Detect which cell encompasses the target text, then output its [X, Y] center coordinate. 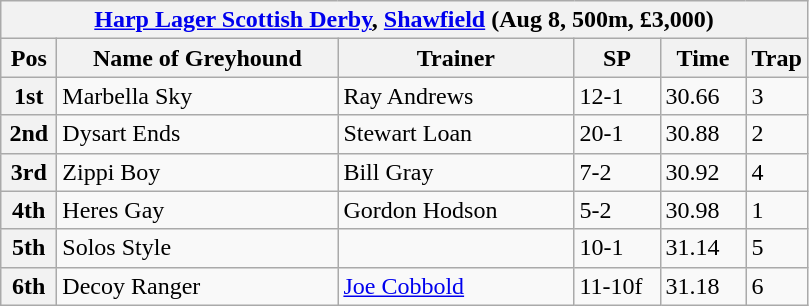
Zippi Boy [198, 172]
12-1 [617, 96]
1 [776, 210]
3rd [29, 172]
6 [776, 286]
Stewart Loan [456, 134]
5-2 [617, 210]
1st [29, 96]
7-2 [617, 172]
20-1 [617, 134]
3 [776, 96]
Marbella Sky [198, 96]
31.18 [703, 286]
2nd [29, 134]
Pos [29, 58]
SP [617, 58]
Solos Style [198, 248]
4 [776, 172]
Gordon Hodson [456, 210]
30.92 [703, 172]
6th [29, 286]
Ray Andrews [456, 96]
Time [703, 58]
5 [776, 248]
11-10f [617, 286]
31.14 [703, 248]
30.66 [703, 96]
Name of Greyhound [198, 58]
Bill Gray [456, 172]
Heres Gay [198, 210]
30.88 [703, 134]
Trap [776, 58]
Decoy Ranger [198, 286]
4th [29, 210]
Dysart Ends [198, 134]
Joe Cobbold [456, 286]
Harp Lager Scottish Derby, Shawfield (Aug 8, 500m, £3,000) [404, 20]
5th [29, 248]
Trainer [456, 58]
30.98 [703, 210]
2 [776, 134]
10-1 [617, 248]
